Pinpoint the cell where the given text exists, returning its (X, Y) midpoint coordinate. 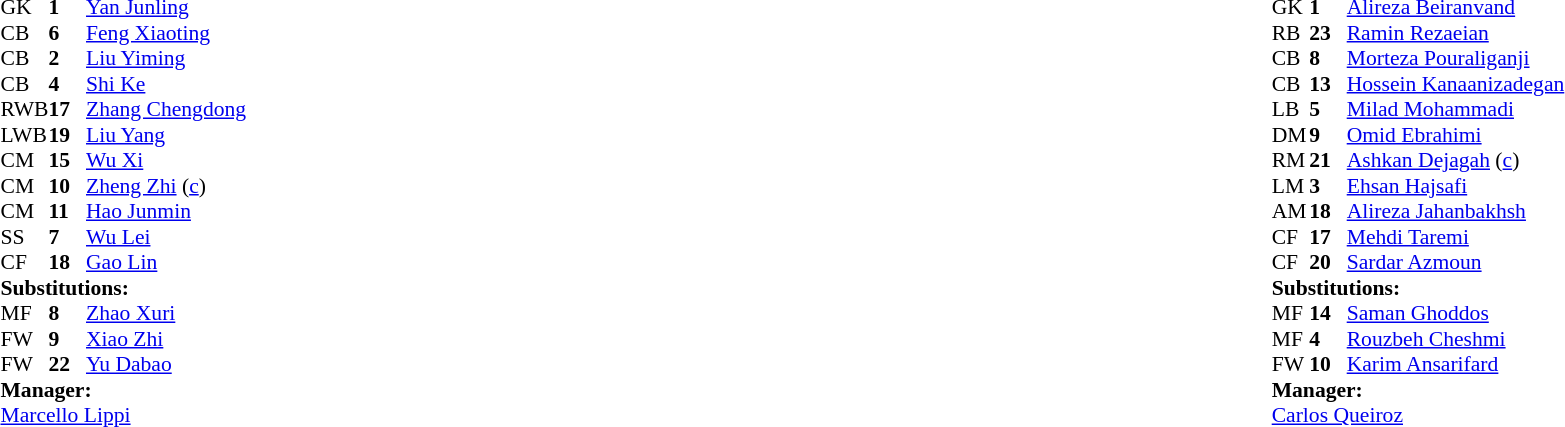
Zhao Xuri (166, 313)
Omid Ebrahimi (1456, 135)
Ramin Rezaeian (1456, 33)
15 (67, 161)
Zheng Zhi (c) (166, 186)
14 (1328, 313)
Liu Yang (166, 135)
Xiao Zhi (166, 339)
RM (1291, 161)
20 (1328, 263)
AM (1291, 211)
Shi Ke (166, 84)
3 (1328, 186)
Hao Junmin (166, 211)
19 (67, 135)
Karim Ansarifard (1456, 365)
23 (1328, 33)
11 (67, 211)
Ashkan Dejagah (c) (1456, 161)
7 (67, 237)
Feng Xiaoting (166, 33)
Saman Ghoddos (1456, 313)
Ehsan Hajsafi (1456, 186)
6 (67, 33)
Mehdi Taremi (1456, 237)
Wu Xi (166, 161)
RB (1291, 33)
5 (1328, 109)
LB (1291, 109)
Gao Lin (166, 263)
22 (67, 365)
Morteza Pouraliganji (1456, 59)
Alireza Jahanbakhsh (1456, 211)
Liu Yiming (166, 59)
LM (1291, 186)
SS (24, 237)
DM (1291, 135)
13 (1328, 84)
21 (1328, 161)
Yu Dabao (166, 365)
Sardar Azmoun (1456, 263)
Rouzbeh Cheshmi (1456, 339)
Zhang Chengdong (166, 109)
2 (67, 59)
LWB (24, 135)
Milad Mohammadi (1456, 109)
Hossein Kanaanizadegan (1456, 84)
Wu Lei (166, 237)
RWB (24, 109)
